For the text-containing cell, return its midpoint in [x, y] coordinate format. 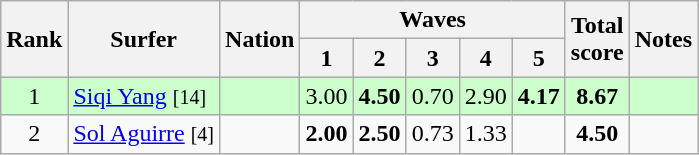
4.17 [538, 96]
Sol Aguirre [4] [144, 134]
2.90 [486, 96]
Rank [34, 39]
3 [432, 58]
Nation [260, 39]
0.73 [432, 134]
Waves [432, 20]
0.70 [432, 96]
8.67 [597, 96]
Totalscore [597, 39]
5 [538, 58]
Surfer [144, 39]
Siqi Yang [14] [144, 96]
Notes [663, 39]
1.33 [486, 134]
4 [486, 58]
2.50 [380, 134]
3.00 [326, 96]
2.00 [326, 134]
